Determine the [x, y] coordinate at the center of the cell enclosing the given text.  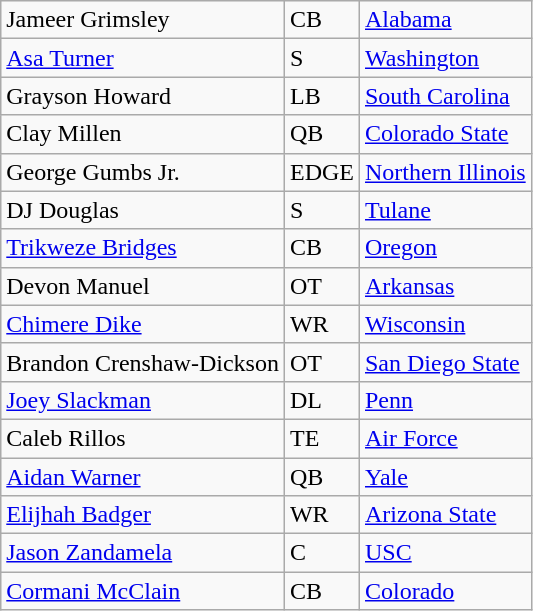
DJ Douglas [143, 210]
Yale [445, 477]
Jameer Grimsley [143, 20]
Aidan Warner [143, 477]
Washington [445, 58]
Colorado [445, 591]
LB [322, 96]
Caleb Rillos [143, 438]
TE [322, 438]
Joey Slackman [143, 400]
Cormani McClain [143, 591]
DL [322, 400]
USC [445, 553]
Colorado State [445, 134]
Brandon Crenshaw-Dickson [143, 362]
Asa Turner [143, 58]
Oregon [445, 248]
Air Force [445, 438]
Tulane [445, 210]
Arizona State [445, 515]
George Gumbs Jr. [143, 172]
Northern Illinois [445, 172]
Trikweze Bridges [143, 248]
EDGE [322, 172]
Chimere Dike [143, 324]
Elijhah Badger [143, 515]
Alabama [445, 20]
Jason Zandamela [143, 553]
Wisconsin [445, 324]
C [322, 553]
Penn [445, 400]
Arkansas [445, 286]
San Diego State [445, 362]
South Carolina [445, 96]
Clay Millen [143, 134]
Devon Manuel [143, 286]
Grayson Howard [143, 96]
